Output the (x, y) coordinate of the center of the cell containing the given text.  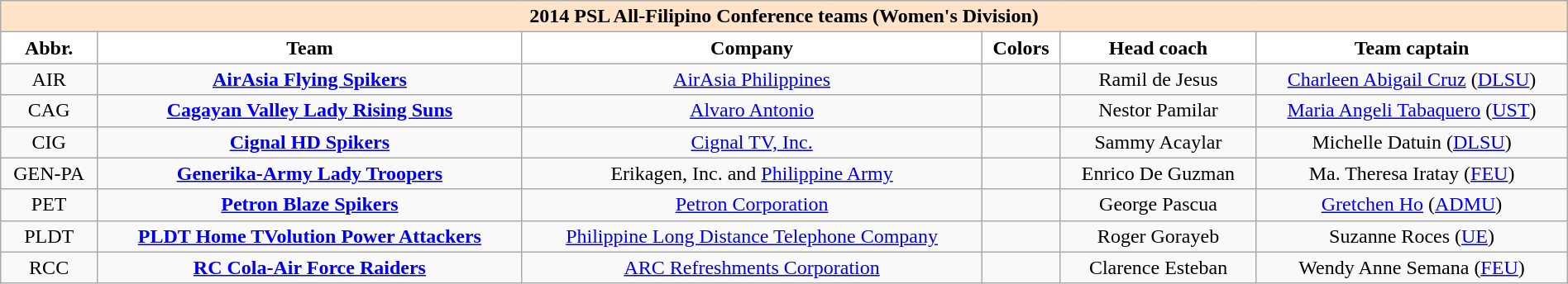
Ma. Theresa Iratay (FEU) (1412, 173)
Charleen Abigail Cruz (DLSU) (1412, 79)
CIG (50, 142)
Enrico De Guzman (1158, 173)
AIR (50, 79)
Maria Angeli Tabaquero (UST) (1412, 111)
Michelle Datuin (DLSU) (1412, 142)
Team captain (1412, 48)
Erikagen, Inc. and Philippine Army (752, 173)
Company (752, 48)
Cagayan Valley Lady Rising Suns (310, 111)
Head coach (1158, 48)
RCC (50, 267)
Cignal HD Spikers (310, 142)
Cignal TV, Inc. (752, 142)
PET (50, 205)
GEN-PA (50, 173)
Sammy Acaylar (1158, 142)
Petron Corporation (752, 205)
Clarence Esteban (1158, 267)
CAG (50, 111)
Petron Blaze Spikers (310, 205)
ARC Refreshments Corporation (752, 267)
AirAsia Philippines (752, 79)
RC Cola-Air Force Raiders (310, 267)
Abbr. (50, 48)
Philippine Long Distance Telephone Company (752, 236)
Colors (1021, 48)
Generika-Army Lady Troopers (310, 173)
Team (310, 48)
PLDT Home TVolution Power Attackers (310, 236)
Alvaro Antonio (752, 111)
Suzanne Roces (UE) (1412, 236)
2014 PSL All-Filipino Conference teams (Women's Division) (784, 17)
AirAsia Flying Spikers (310, 79)
Roger Gorayeb (1158, 236)
George Pascua (1158, 205)
Gretchen Ho (ADMU) (1412, 205)
Nestor Pamilar (1158, 111)
PLDT (50, 236)
Wendy Anne Semana (FEU) (1412, 267)
Ramil de Jesus (1158, 79)
